Provide the [x, y] coordinate of the cell's center where the given text is located.  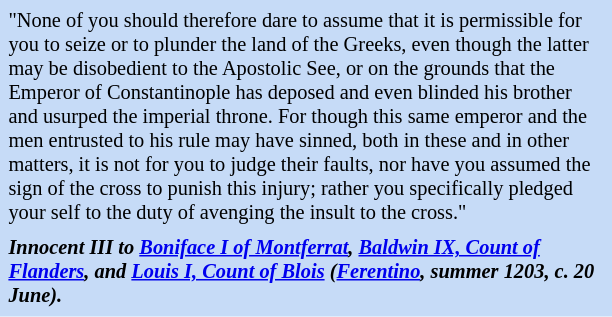
Innocent III to Boniface I of Montferrat, Baldwin IX, Count of Flanders, and Louis I, Count of Blois (Ferentino, summer 1203, c. 20 June). [306, 272]
